From the cell containing the given text, extract its center point as [x, y] coordinate. 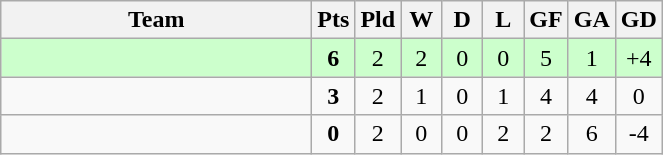
Pts [334, 20]
W [422, 20]
Team [156, 20]
-4 [638, 134]
GA [592, 20]
3 [334, 96]
+4 [638, 58]
L [504, 20]
Pld [378, 20]
D [462, 20]
GF [546, 20]
GD [638, 20]
5 [546, 58]
